Identify which cell holds the provided text, then report its [x, y] central coordinate. 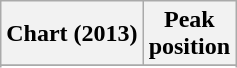
Chart (2013) [72, 34]
Peakposition [189, 34]
